Extract the [X, Y] coordinate from the center of the cell holding the provided text.  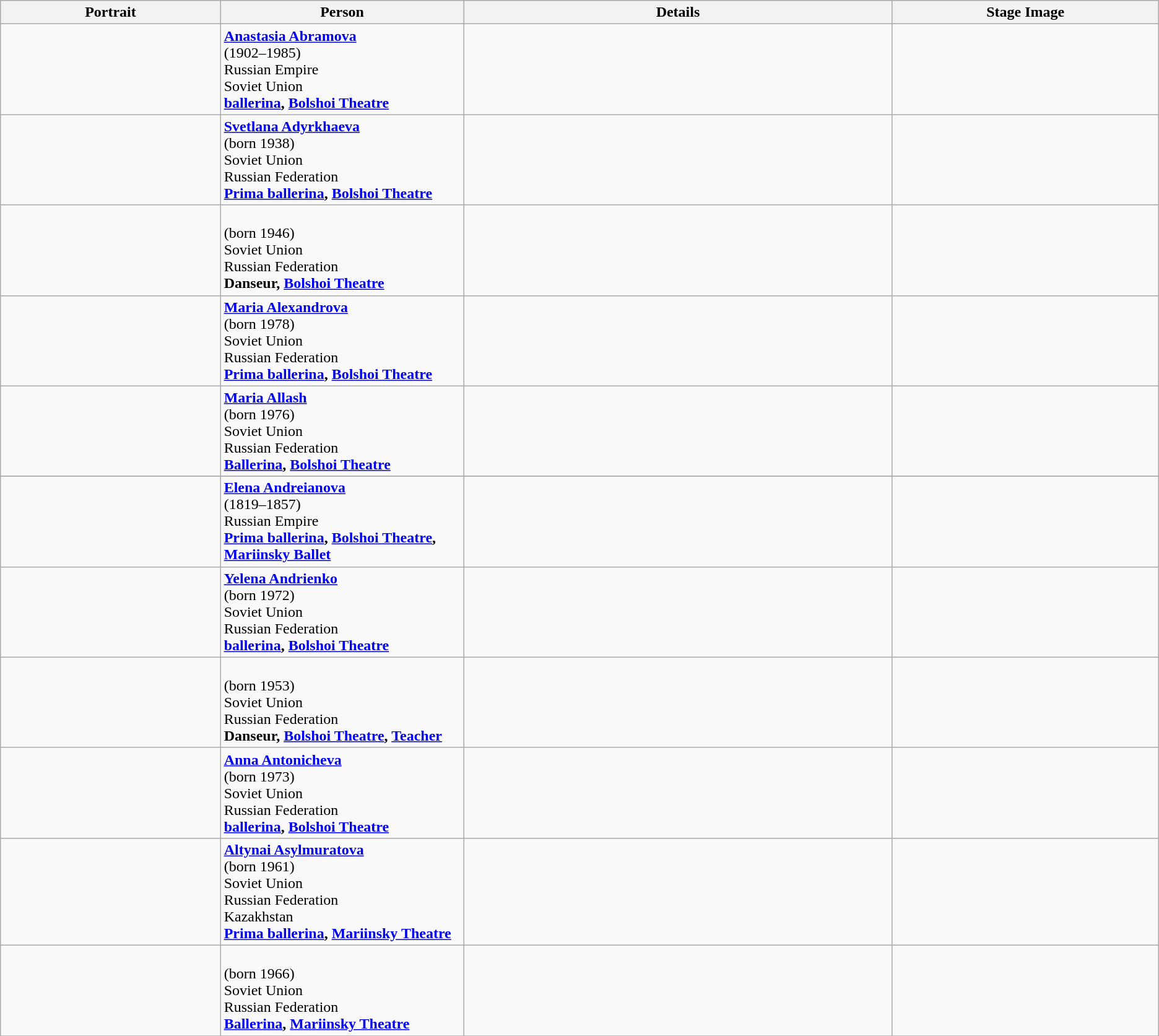
Anna Antonicheva(born 1973)Soviet UnionRussian Federationballerina, Bolshoi Theatre [342, 793]
Maria Alexandrova(born 1978)Soviet UnionRussian FederationPrima ballerina, Bolshoi Theatre [342, 341]
(born 1953)Soviet UnionRussian FederationDanseur, Bolshoi Theatre, Teacher [342, 702]
Details [678, 12]
Anastasia Abramova (1902–1985)Russian EmpireSoviet Unionballerina, Bolshoi Theatre [342, 69]
(born 1966)Soviet UnionRussian FederationBallerina, Mariinsky Theatre [342, 990]
Maria Allash(born 1976)Soviet UnionRussian FederationBallerina, Bolshoi Theatre [342, 431]
Elena Andreianova(1819–1857)Russian Empire Prima ballerina, Bolshoi Theatre, Mariinsky Ballet [342, 521]
Person [342, 12]
Yelena Andrienko(born 1972)Soviet UnionRussian Federationballerina, Bolshoi Theatre [342, 612]
Stage Image [1025, 12]
Altynai Asylmuratova (born 1961)Soviet UnionRussian FederationKazakhstanPrima ballerina, Mariinsky Theatre [342, 892]
Svetlana Adyrkhaeva (born 1938)Soviet UnionRussian FederationPrima ballerina, Bolshoi Theatre [342, 160]
(born 1946) Soviet UnionRussian Federation Danseur, Bolshoi Theatre [342, 250]
Portrait [110, 12]
